Locate the cell with the specified text and output its (X, Y) center coordinate. 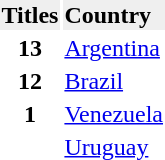
Country (114, 15)
Argentina (114, 48)
Brazil (114, 81)
Venezuela (114, 114)
13 (30, 48)
12 (30, 81)
Titles (30, 15)
